Determine the [X, Y] coordinate at the center of the cell enclosing the given text.  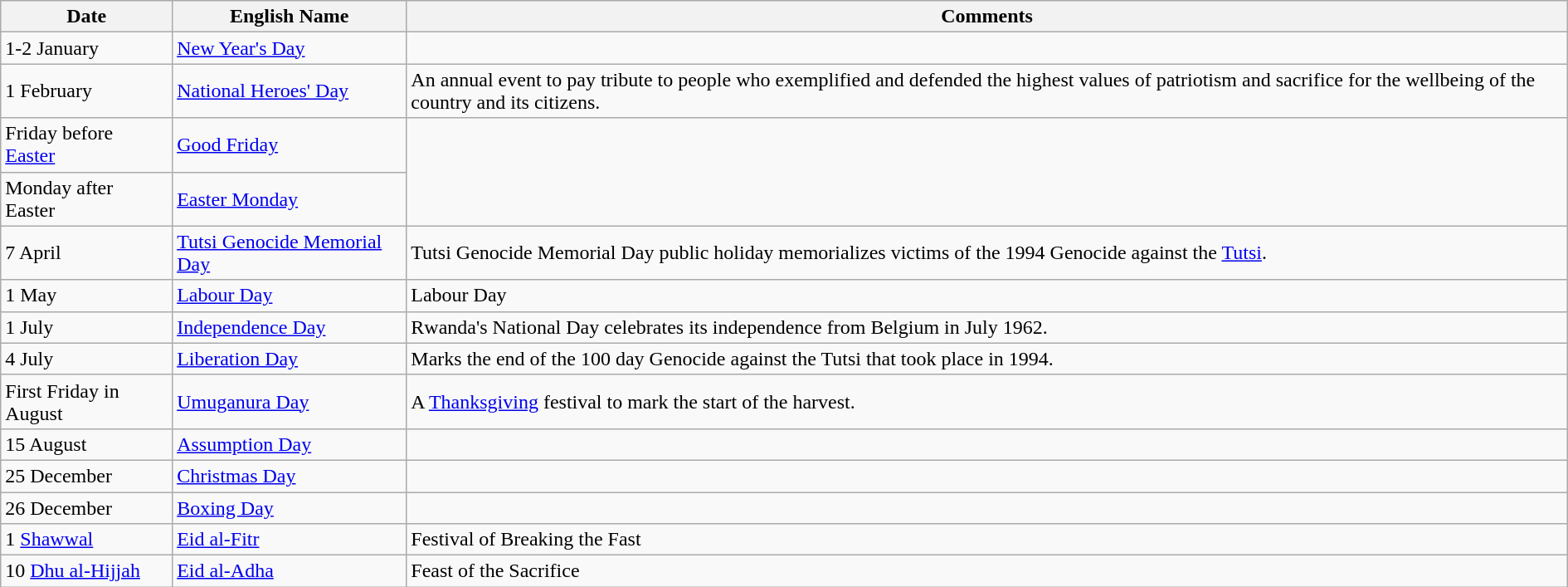
Eid al-Adha [290, 571]
Easter Monday [290, 199]
English Name [290, 17]
Umuganura Day [290, 402]
Monday after Easter [86, 199]
7 April [86, 252]
Independence Day [290, 327]
1 Shawwal [86, 540]
Eid al-Fitr [290, 540]
Christmas Day [290, 476]
Good Friday [290, 144]
New Year's Day [290, 48]
4 July [86, 359]
1 February [86, 91]
First Friday in August [86, 402]
1-2 January [86, 48]
Feast of the Sacrifice [987, 571]
25 December [86, 476]
National Heroes' Day [290, 91]
1 May [86, 296]
1 July [86, 327]
15 August [86, 444]
Festival of Breaking the Fast [987, 540]
26 December [86, 507]
Liberation Day [290, 359]
Friday before Easter [86, 144]
10 Dhu al-Hijjah [86, 571]
Marks the end of the 100 day Genocide against the Tutsi that took place in 1994. [987, 359]
Tutsi Genocide Memorial Day public holiday memorializes victims of the 1994 Genocide against the Tutsi. [987, 252]
A Thanksgiving festival to mark the start of the harvest. [987, 402]
Tutsi Genocide Memorial Day [290, 252]
Rwanda's National Day celebrates its independence from Belgium in July 1962. [987, 327]
Assumption Day [290, 444]
Date [86, 17]
Comments [987, 17]
Boxing Day [290, 507]
